Provide the [x, y] coordinate of the cell's center where the given text is located.  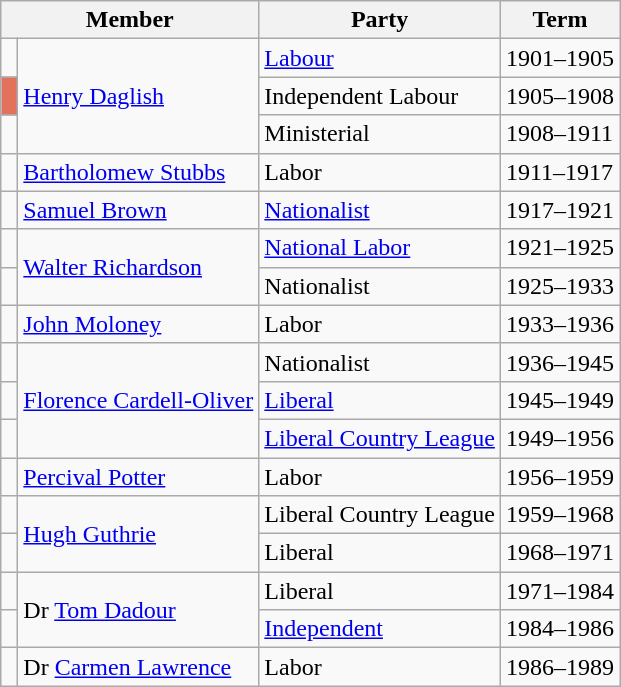
1917–1921 [560, 210]
Dr Carmen Lawrence [138, 667]
1908–1911 [560, 134]
National Labor [380, 248]
Member [130, 20]
Ministerial [380, 134]
Labour [380, 58]
1921–1925 [560, 248]
1933–1936 [560, 324]
1984–1986 [560, 629]
Party [380, 20]
1971–1984 [560, 591]
1905–1908 [560, 96]
1986–1989 [560, 667]
Term [560, 20]
Independent [380, 629]
1949–1956 [560, 438]
John Moloney [138, 324]
Bartholomew Stubbs [138, 172]
1936–1945 [560, 362]
Percival Potter [138, 477]
Hugh Guthrie [138, 534]
Walter Richardson [138, 267]
Samuel Brown [138, 210]
1968–1971 [560, 553]
1901–1905 [560, 58]
1911–1917 [560, 172]
Henry Daglish [138, 96]
1925–1933 [560, 286]
1956–1959 [560, 477]
Florence Cardell-Oliver [138, 400]
1959–1968 [560, 515]
1945–1949 [560, 400]
Dr Tom Dadour [138, 610]
Independent Labour [380, 96]
